Scan for the cell matching the given text and deliver its [x, y] coordinate at center. 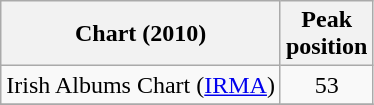
Peakposition [326, 34]
53 [326, 85]
Irish Albums Chart (IRMA) [141, 85]
Chart (2010) [141, 34]
